Determine the (X, Y) coordinate at the center of the cell enclosing the given text.  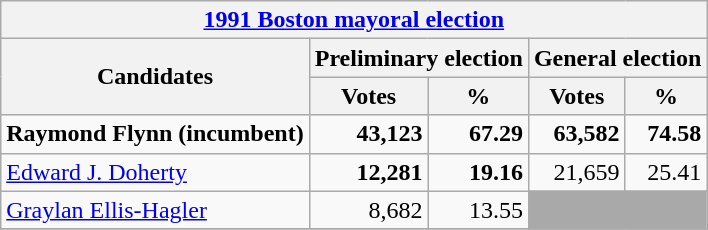
Raymond Flynn (incumbent) (155, 134)
43,123 (368, 134)
1991 Boston mayoral election (354, 20)
8,682 (368, 210)
25.41 (666, 172)
Candidates (155, 77)
Graylan Ellis-Hagler (155, 210)
General election (617, 58)
63,582 (576, 134)
Preliminary election (418, 58)
Edward J. Doherty (155, 172)
21,659 (576, 172)
74.58 (666, 134)
67.29 (478, 134)
13.55 (478, 210)
19.16 (478, 172)
12,281 (368, 172)
